Locate the cell with the specified text and output its (X, Y) center coordinate. 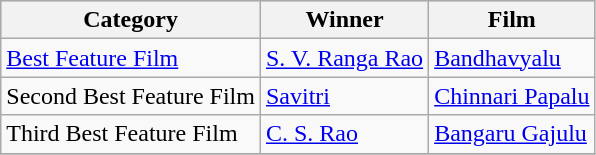
Bandhavyalu (512, 58)
Winner (344, 20)
Chinnari Papalu (512, 96)
Bangaru Gajulu (512, 134)
Film (512, 20)
S. V. Ranga Rao (344, 58)
Second Best Feature Film (131, 96)
Best Feature Film (131, 58)
C. S. Rao (344, 134)
Category (131, 20)
Third Best Feature Film (131, 134)
Savitri (344, 96)
